Output the [X, Y] coordinate of the center of the cell containing the given text.  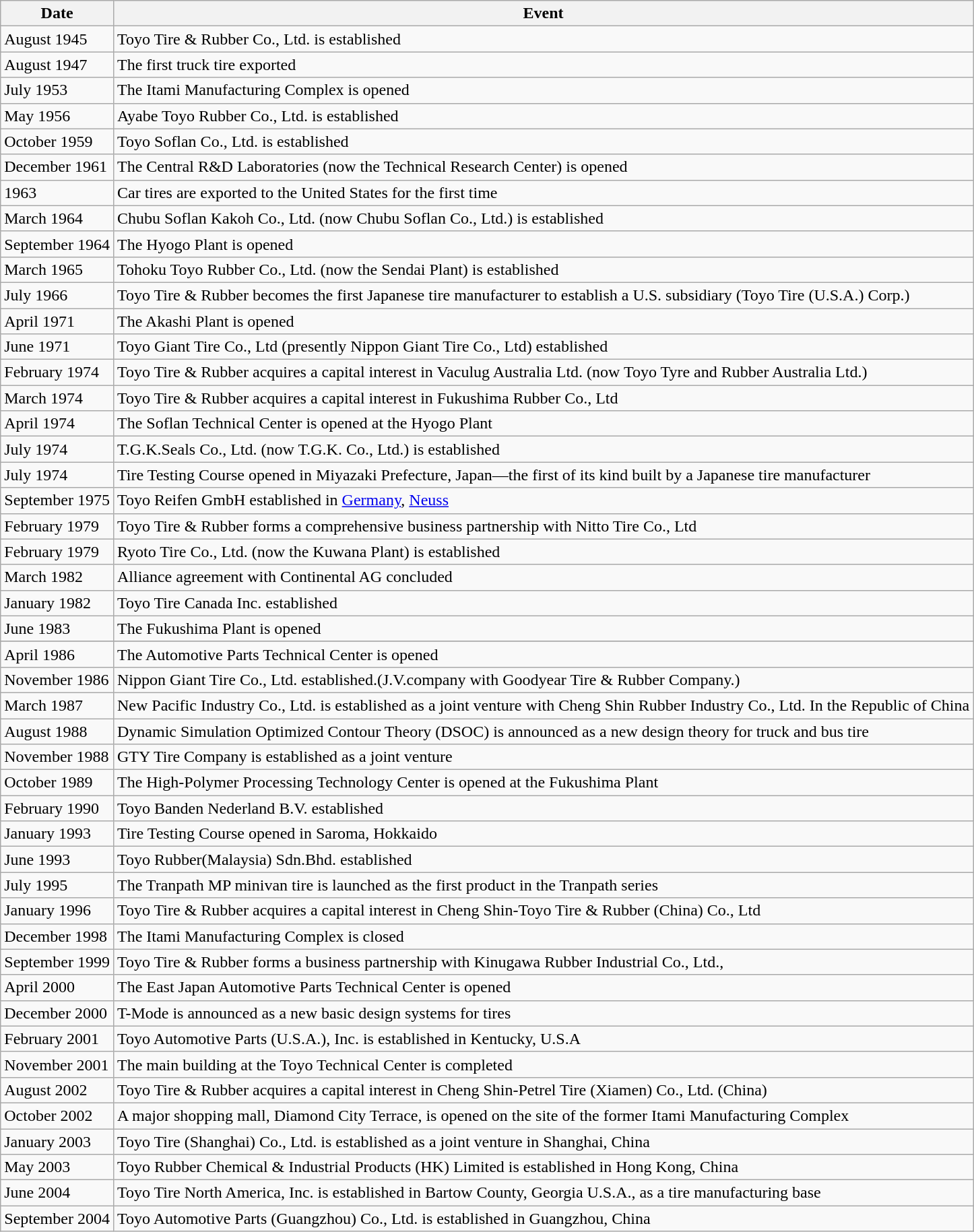
Toyo Tire & Rubber forms a business partnership with Kinugawa Rubber Industrial Co., Ltd., [543, 962]
November 2001 [57, 1064]
December 1961 [57, 167]
September 1964 [57, 244]
Toyo Tire Canada Inc. established [543, 603]
Ryoto Tire Co., Ltd. (now the Kuwana Plant) is established [543, 552]
The main building at the Toyo Technical Center is completed [543, 1064]
Toyo Tire & Rubber Co., Ltd. is established [543, 39]
The Central R&D Laboratories (now the Technical Research Center) is opened [543, 167]
April 1974 [57, 424]
February 2001 [57, 1039]
New Pacific Industry Co., Ltd. is established as a joint venture with Cheng Shin Rubber Industry Co., Ltd. In the Republic of China [543, 705]
Toyo Tire & Rubber acquires a capital interest in Vaculug Australia Ltd. (now Toyo Tyre and Rubber Australia Ltd.) [543, 372]
The Tranpath MP minivan tire is launched as the first product in the Tranpath series [543, 885]
July 1995 [57, 885]
December 2000 [57, 1013]
Toyo Rubber(Malaysia) Sdn.Bhd. established [543, 860]
The Hyogo Plant is opened [543, 244]
Toyo Tire North America, Inc. is established in Bartow County, Georgia U.S.A., as a tire manufacturing base [543, 1193]
Ayabe Toyo Rubber Co., Ltd. is established [543, 116]
December 1998 [57, 936]
Toyo Giant Tire Co., Ltd (presently Nippon Giant Tire Co., Ltd) established [543, 347]
October 1959 [57, 141]
Tire Testing Course opened in Saroma, Hokkaido [543, 834]
January 1982 [57, 603]
GTY Tire Company is established as a joint venture [543, 757]
March 1965 [57, 269]
Toyo Tire & Rubber acquires a capital interest in Cheng Shin-Petrel Tire (Xiamen) Co., Ltd. (China) [543, 1090]
July 1966 [57, 295]
August 1945 [57, 39]
January 2003 [57, 1142]
Event [543, 13]
February 1974 [57, 372]
April 1971 [57, 321]
Toyo Automotive Parts (U.S.A.), Inc. is established in Kentucky, U.S.A [543, 1039]
The first truck tire exported [543, 65]
January 1996 [57, 911]
April 1986 [57, 654]
Date [57, 13]
June 2004 [57, 1193]
The East Japan Automotive Parts Technical Center is opened [543, 987]
August 1947 [57, 65]
A major shopping mall, Diamond City Terrace, is opened on the site of the former Itami Manufacturing Complex [543, 1115]
May 1956 [57, 116]
Dynamic Simulation Optimized Contour Theory (DSOC) is announced as a new design theory for truck and bus tire [543, 731]
January 1993 [57, 834]
Toyo Tire & Rubber acquires a capital interest in Fukushima Rubber Co., Ltd [543, 398]
June 1993 [57, 860]
T.G.K.Seals Co., Ltd. (now T.G.K. Co., Ltd.) is established [543, 449]
The High-Polymer Processing Technology Center is opened at the Fukushima Plant [543, 783]
Toyo Rubber Chemical & Industrial Products (HK) Limited is established in Hong Kong, China [543, 1167]
The Fukushima Plant is opened [543, 628]
The Soflan Technical Center is opened at the Hyogo Plant [543, 424]
Toyo Tire (Shanghai) Co., Ltd. is established as a joint venture in Shanghai, China [543, 1142]
The Itami Manufacturing Complex is opened [543, 90]
Toyo Tire & Rubber becomes the first Japanese tire manufacturer to establish a U.S. subsidiary (Toyo Tire (U.S.A.) Corp.) [543, 295]
1963 [57, 193]
August 2002 [57, 1090]
October 1989 [57, 783]
Tire Testing Course opened in Miyazaki Prefecture, Japan—the first of its kind built by a Japanese tire manufacturer [543, 475]
May 2003 [57, 1167]
September 1999 [57, 962]
Toyo Soflan Co., Ltd. is established [543, 141]
Toyo Reifen GmbH established in Germany, Neuss [543, 500]
Nippon Giant Tire Co., Ltd. established.(J.V.company with Goodyear Tire & Rubber Company.) [543, 680]
Tohoku Toyo Rubber Co., Ltd. (now the Sendai Plant) is established [543, 269]
T-Mode is announced as a new basic design systems for tires [543, 1013]
October 2002 [57, 1115]
Toyo Banden Nederland B.V. established [543, 808]
June 1971 [57, 347]
March 1987 [57, 705]
November 1986 [57, 680]
Toyo Automotive Parts (Guangzhou) Co., Ltd. is established in Guangzhou, China [543, 1219]
Chubu Soflan Kakoh Co., Ltd. (now Chubu Soflan Co., Ltd.) is established [543, 218]
March 1974 [57, 398]
November 1988 [57, 757]
Alliance agreement with Continental AG concluded [543, 577]
September 1975 [57, 500]
July 1953 [57, 90]
Car tires are exported to the United States for the first time [543, 193]
April 2000 [57, 987]
August 1988 [57, 731]
March 1982 [57, 577]
The Automotive Parts Technical Center is opened [543, 654]
The Itami Manufacturing Complex is closed [543, 936]
The Akashi Plant is opened [543, 321]
Toyo Tire & Rubber acquires a capital interest in Cheng Shin-Toyo Tire & Rubber (China) Co., Ltd [543, 911]
June 1983 [57, 628]
Toyo Tire & Rubber forms a comprehensive business partnership with Nitto Tire Co., Ltd [543, 526]
March 1964 [57, 218]
September 2004 [57, 1219]
February 1990 [57, 808]
